Find where the given text appears and provide that cell's center as (X, Y) coordinate. 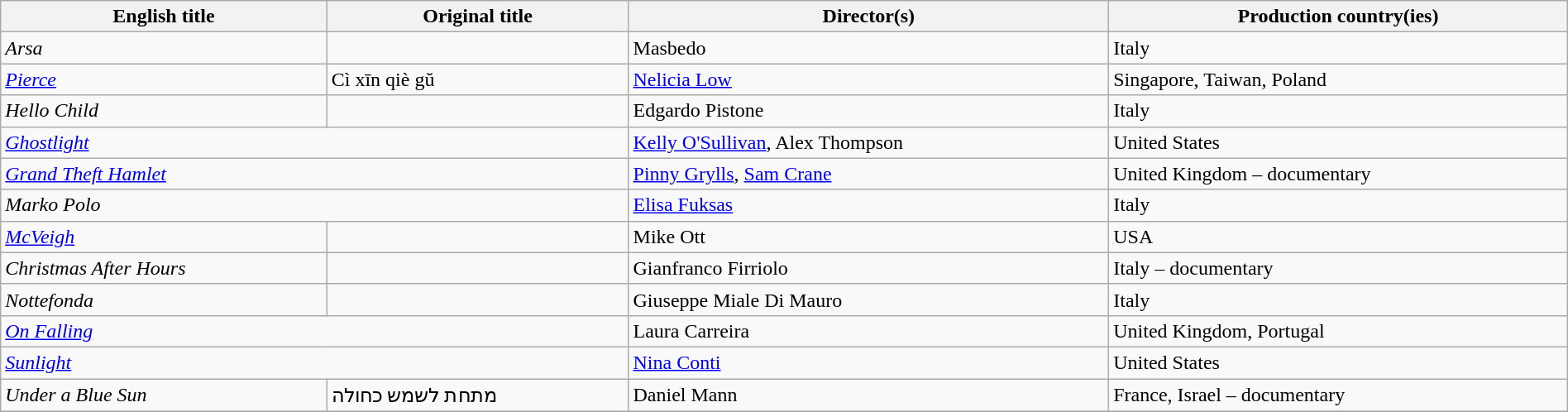
Gianfranco Firriolo (868, 268)
Singapore, Taiwan, Poland (1338, 79)
Nelicia Low (868, 79)
Giuseppe Miale Di Mauro (868, 299)
USA (1338, 237)
Mike Ott (868, 237)
Arsa (164, 48)
English title (164, 17)
Nottefonda (164, 299)
Pierce (164, 79)
Masbedo (868, 48)
Hello Child (164, 111)
Ghostlight (314, 142)
McVeigh (164, 237)
Director(s) (868, 17)
Edgardo Pistone (868, 111)
Under a Blue Sun (164, 395)
Nina Conti (868, 362)
Cì xīn qiè gŭ (478, 79)
Marko Polo (314, 205)
Kelly O'Sullivan, Alex Thompson (868, 142)
Original title (478, 17)
France, Israel – documentary (1338, 395)
Christmas After Hours (164, 268)
Elisa Fuksas (868, 205)
Sunlight (314, 362)
Pinny Grylls, Sam Crane (868, 174)
On Falling (314, 331)
מתחת לשמש כחולה (478, 395)
Grand Theft Hamlet (314, 174)
Production country(ies) (1338, 17)
Italy – documentary (1338, 268)
Daniel Mann (868, 395)
Laura Carreira (868, 331)
United Kingdom, Portugal (1338, 331)
United Kingdom – documentary (1338, 174)
